From the cell containing the given text, extract its center point as (x, y) coordinate. 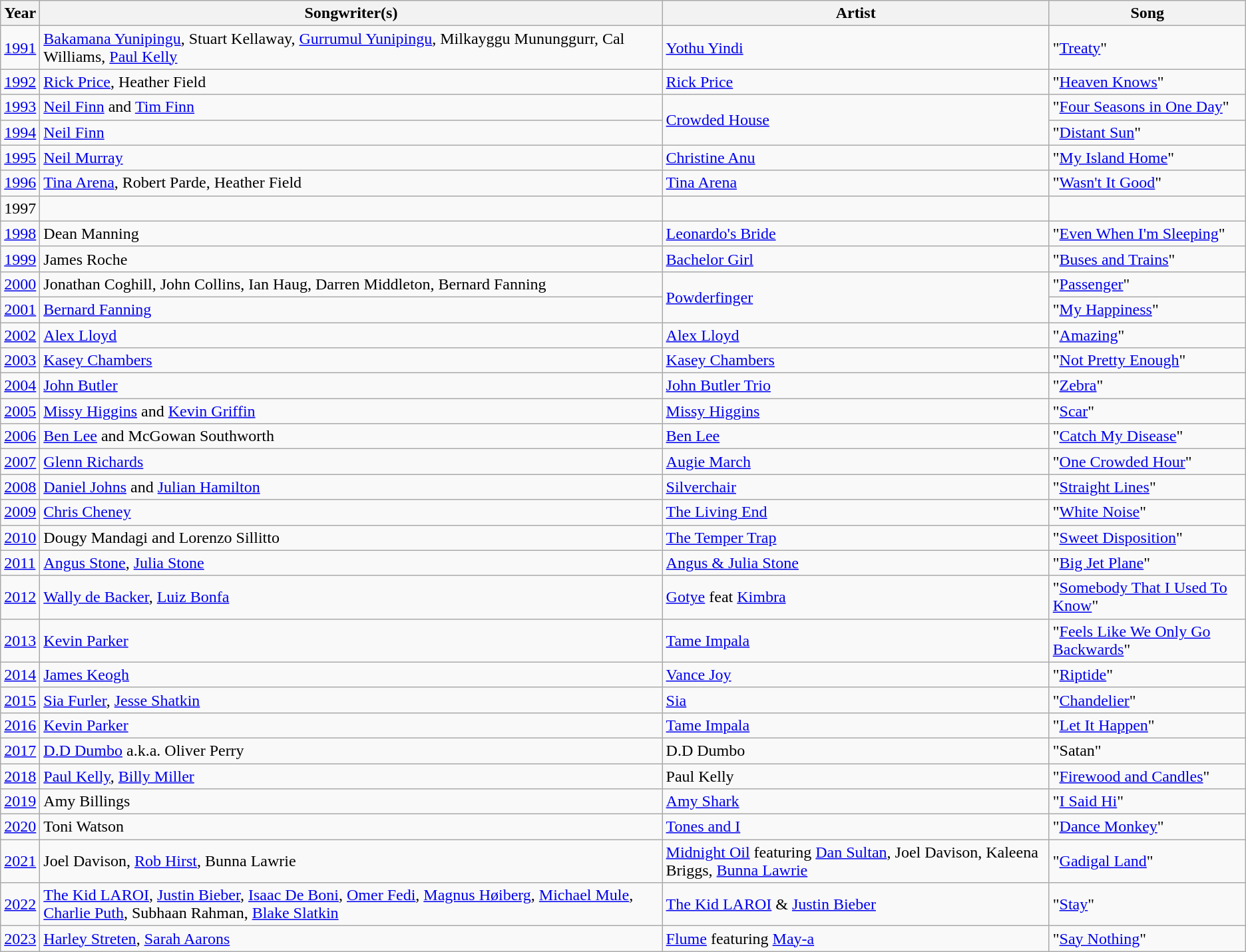
Song (1147, 13)
2008 (20, 487)
Flume featuring May-a (856, 939)
2014 (20, 675)
Sia Furler, Jesse Shatkin (351, 700)
2022 (20, 905)
Rick Price, Heather Field (351, 82)
2015 (20, 700)
Yothu Yindi (856, 48)
Neil Finn (351, 132)
2010 (20, 538)
2003 (20, 361)
"White Noise" (1147, 512)
2012 (20, 597)
The Kid LAROI & Justin Bieber (856, 905)
2005 (20, 411)
"Wasn't It Good" (1147, 183)
"Feels Like We Only Go Backwards" (1147, 640)
1997 (20, 208)
D.D Dumbo a.k.a. Oliver Perry (351, 750)
"Straight Lines" (1147, 487)
Paul Kelly (856, 776)
"My Island Home" (1147, 158)
Year (20, 13)
"Big Jet Plane" (1147, 563)
"Buses and Trains" (1147, 259)
James Roche (351, 259)
The Temper Trap (856, 538)
2018 (20, 776)
Daniel Johns and Julian Hamilton (351, 487)
"Catch My Disease" (1147, 436)
1994 (20, 132)
D.D Dumbo (856, 750)
Amy Billings (351, 802)
Paul Kelly, Billy Miller (351, 776)
Gotye feat Kimbra (856, 597)
"Treaty" (1147, 48)
Joel Davison, Rob Hirst, Bunna Lawrie (351, 861)
Dougy Mandagi and Lorenzo Sillitto (351, 538)
"Satan" (1147, 750)
"Not Pretty Enough" (1147, 361)
2009 (20, 512)
Bakamana Yunipingu, Stuart Kellaway, Gurrumul Yunipingu, Milkayggu Mununggurr, Cal Williams, Paul Kelly (351, 48)
"Somebody That I Used To Know" (1147, 597)
Augie March (856, 462)
Chris Cheney (351, 512)
"Stay" (1147, 905)
2023 (20, 939)
Tina Arena (856, 183)
"Scar" (1147, 411)
Tina Arena, Robert Parde, Heather Field (351, 183)
"Firewood and Candles" (1147, 776)
"Amazing" (1147, 335)
Wally de Backer, Luiz Bonfa (351, 597)
2001 (20, 309)
1998 (20, 234)
Neil Finn and Tim Finn (351, 107)
Missy Higgins and Kevin Griffin (351, 411)
1999 (20, 259)
2021 (20, 861)
Ben Lee and McGowan Southworth (351, 436)
Missy Higgins (856, 411)
Vance Joy (856, 675)
1995 (20, 158)
"Let It Happen" (1147, 725)
2000 (20, 284)
1991 (20, 48)
Tones and I (856, 827)
Neil Murray (351, 158)
Bernard Fanning (351, 309)
Sia (856, 700)
1993 (20, 107)
Harley Streten, Sarah Aarons (351, 939)
"My Happiness" (1147, 309)
"Riptide" (1147, 675)
John Butler (351, 386)
2019 (20, 802)
"Sweet Disposition" (1147, 538)
Leonardo's Bride (856, 234)
Rick Price (856, 82)
"Chandelier" (1147, 700)
The Living End (856, 512)
2013 (20, 640)
"Distant Sun" (1147, 132)
2020 (20, 827)
The Kid LAROI, Justin Bieber, Isaac De Boni, Omer Fedi, Magnus Høiberg, Michael Mule, Charlie Puth, Subhaan Rahman, Blake Slatkin (351, 905)
"Heaven Knows" (1147, 82)
1996 (20, 183)
Angus Stone, Julia Stone (351, 563)
Dean Manning (351, 234)
Toni Watson (351, 827)
Jonathan Coghill, John Collins, Ian Haug, Darren Middleton, Bernard Fanning (351, 284)
Christine Anu (856, 158)
"Passenger" (1147, 284)
John Butler Trio (856, 386)
Bachelor Girl (856, 259)
"One Crowded Hour" (1147, 462)
"Four Seasons in One Day" (1147, 107)
"Say Nothing" (1147, 939)
2016 (20, 725)
"Even When I'm Sleeping" (1147, 234)
Powderfinger (856, 297)
1992 (20, 82)
Glenn Richards (351, 462)
2006 (20, 436)
"I Said Hi" (1147, 802)
"Zebra" (1147, 386)
Angus & Julia Stone (856, 563)
Songwriter(s) (351, 13)
"Dance Monkey" (1147, 827)
2002 (20, 335)
Ben Lee (856, 436)
2004 (20, 386)
James Keogh (351, 675)
Silverchair (856, 487)
Artist (856, 13)
Crowded House (856, 120)
Amy Shark (856, 802)
Midnight Oil featuring Dan Sultan, Joel Davison, Kaleena Briggs, Bunna Lawrie (856, 861)
"Gadigal Land" (1147, 861)
2007 (20, 462)
2017 (20, 750)
2011 (20, 563)
